Output the [X, Y] coordinate of the center of the cell containing the given text.  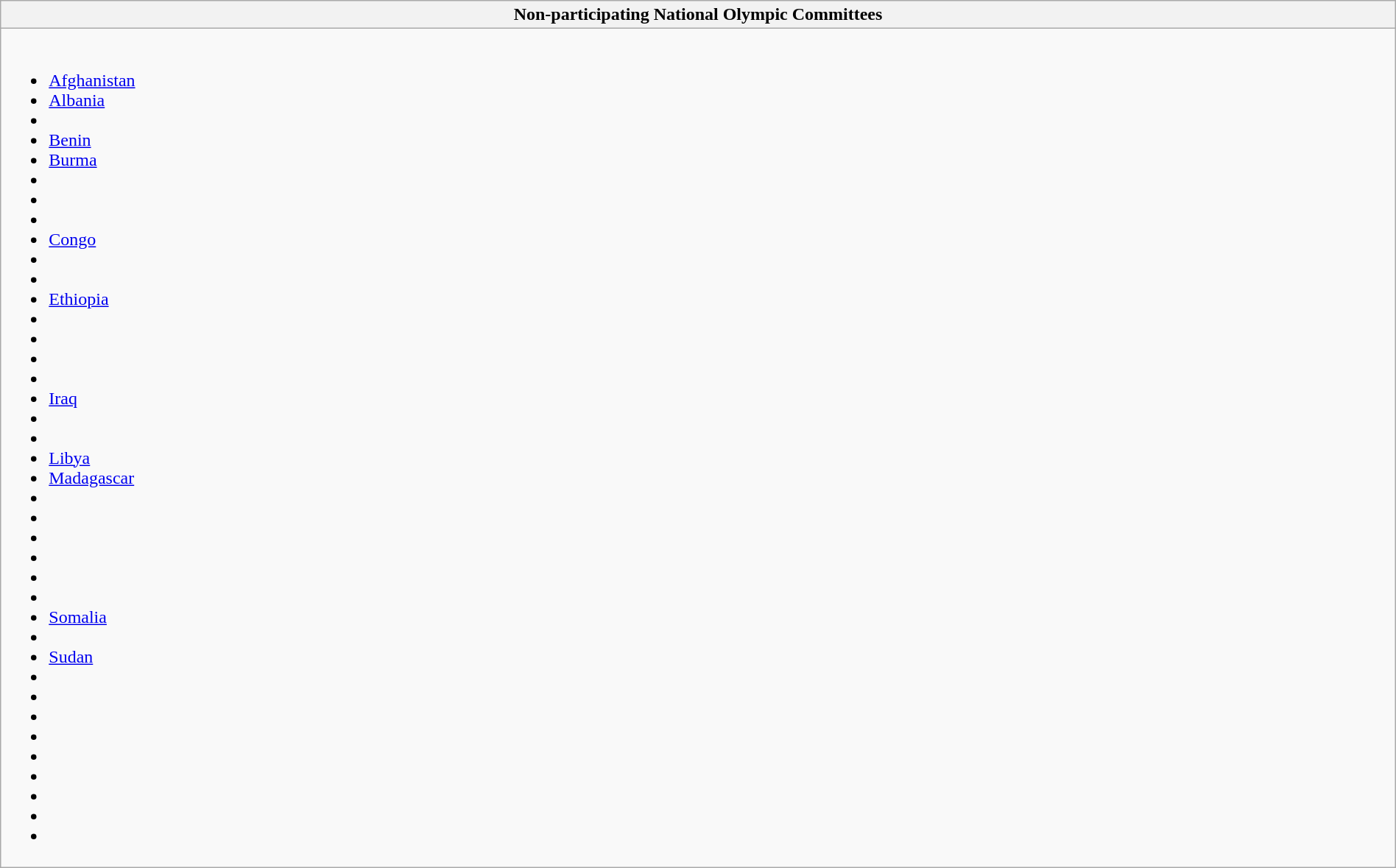
Afghanistan Albania Benin Burma Congo Ethiopia Iraq Libya Madagascar Somalia Sudan [698, 448]
Non-participating National Olympic Committees [698, 15]
